Identify which cell holds the provided text, then report its (x, y) central coordinate. 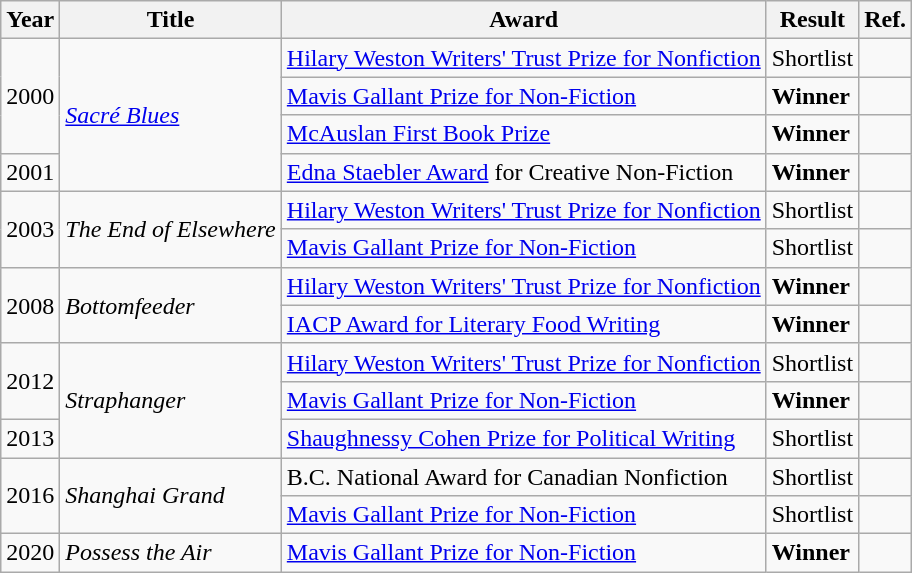
Ref. (886, 20)
Edna Staebler Award for Creative Non-Fiction (524, 172)
2003 (30, 229)
2001 (30, 172)
Shanghai Grand (170, 496)
Title (170, 20)
IACP Award for Literary Food Writing (524, 324)
Shaughnessy Cohen Prize for Political Writing (524, 438)
B.C. National Award for Canadian Nonfiction (524, 477)
2008 (30, 305)
Sacré Blues (170, 115)
Award (524, 20)
Possess the Air (170, 553)
Result (812, 20)
2016 (30, 496)
The End of Elsewhere (170, 229)
2020 (30, 553)
Bottomfeeder (170, 305)
2013 (30, 438)
2000 (30, 96)
2012 (30, 381)
Straphanger (170, 400)
McAuslan First Book Prize (524, 134)
Year (30, 20)
